Output the [x, y] coordinate of the center of the cell containing the given text.  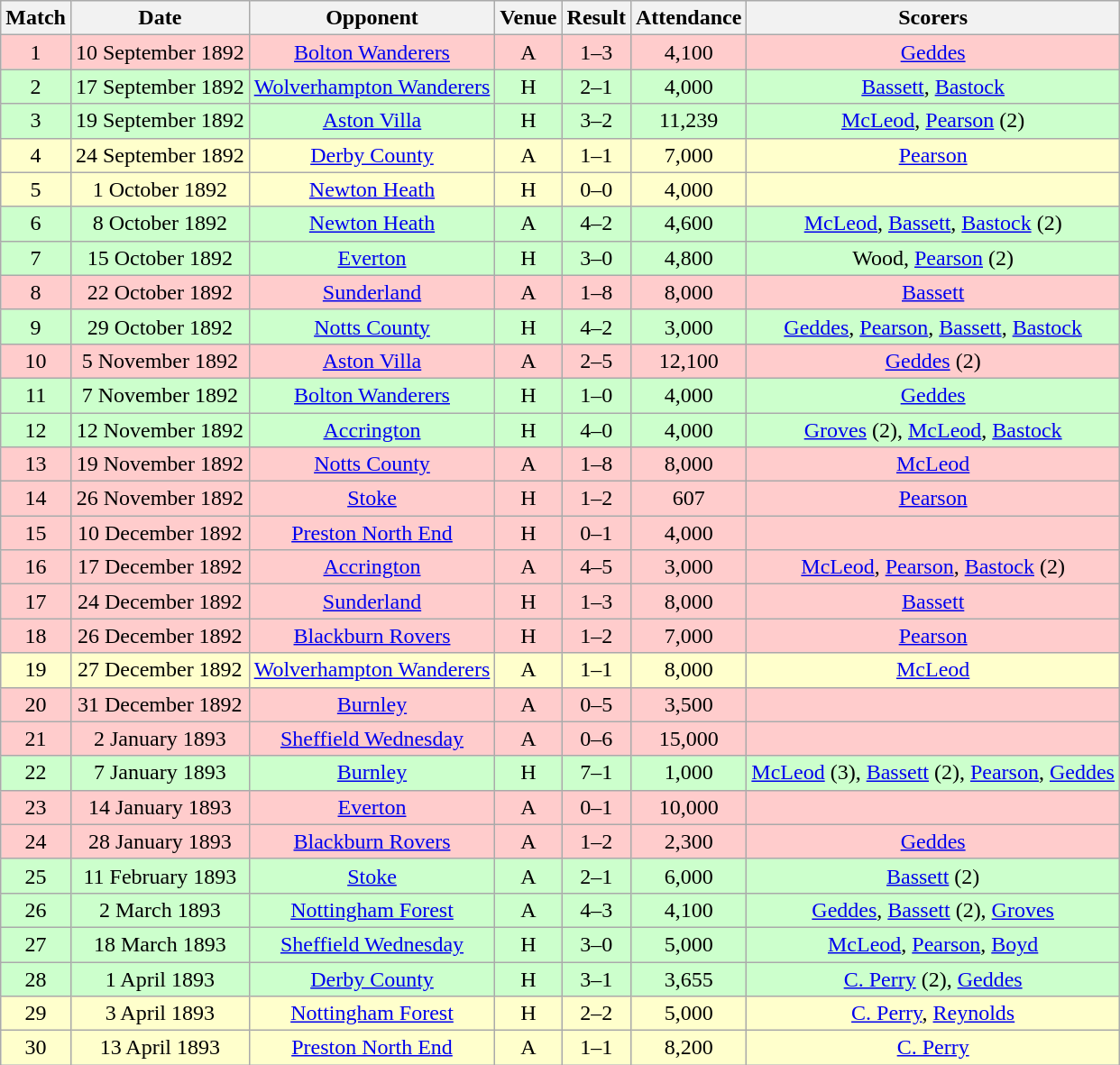
15 [36, 533]
11 [36, 395]
15,000 [688, 739]
Bassett, Bastock [933, 87]
11 February 1893 [160, 876]
4 [36, 155]
3 [36, 121]
17 [36, 601]
10 [36, 361]
McLeod, Pearson (2) [933, 121]
Match [36, 18]
11,239 [688, 121]
7–1 [596, 773]
McLeod (3), Bassett (2), Pearson, Geddes [933, 773]
14 January 1893 [160, 807]
2–2 [596, 1014]
C. Perry [933, 1048]
3–2 [596, 121]
24 December 1892 [160, 601]
13 [36, 464]
C. Perry, Reynolds [933, 1014]
28 January 1893 [160, 841]
26 November 1892 [160, 499]
14 [36, 499]
19 November 1892 [160, 464]
10 December 1892 [160, 533]
5 November 1892 [160, 361]
2 January 1893 [160, 739]
Bassett (2) [933, 876]
8,200 [688, 1048]
McLeod, Pearson, Bastock (2) [933, 567]
3–1 [596, 978]
22 [36, 773]
4,600 [688, 224]
12 [36, 430]
18 [36, 636]
Wood, Pearson (2) [933, 258]
18 March 1893 [160, 944]
26 [36, 910]
20 [36, 704]
28 [36, 978]
4–5 [596, 567]
19 September 1892 [160, 121]
8 October 1892 [160, 224]
Venue [528, 18]
6,000 [688, 876]
1 [36, 52]
29 [36, 1014]
26 December 1892 [160, 636]
31 December 1892 [160, 704]
Attendance [688, 18]
Opponent [372, 18]
1–0 [596, 395]
McLeod, Bassett, Bastock (2) [933, 224]
Scorers [933, 18]
24 [36, 841]
607 [688, 499]
30 [36, 1048]
27 December 1892 [160, 670]
Geddes, Bassett (2), Groves [933, 910]
24 September 1892 [160, 155]
12 November 1892 [160, 430]
8 [36, 292]
25 [36, 876]
2 March 1893 [160, 910]
17 December 1892 [160, 567]
3,500 [688, 704]
3,655 [688, 978]
McLeod, Pearson, Boyd [933, 944]
22 October 1892 [160, 292]
1 October 1892 [160, 189]
2,300 [688, 841]
7 November 1892 [160, 395]
6 [36, 224]
7 [36, 258]
10 September 1892 [160, 52]
1,000 [688, 773]
12,100 [688, 361]
Result [596, 18]
0–6 [596, 739]
Date [160, 18]
19 [36, 670]
C. Perry (2), Geddes [933, 978]
17 September 1892 [160, 87]
0–0 [596, 189]
15 October 1892 [160, 258]
10,000 [688, 807]
2 [36, 87]
7 January 1893 [160, 773]
1 April 1893 [160, 978]
21 [36, 739]
23 [36, 807]
Geddes, Pearson, Bassett, Bastock [933, 326]
9 [36, 326]
Geddes (2) [933, 361]
3 April 1893 [160, 1014]
13 April 1893 [160, 1048]
Groves (2), McLeod, Bastock [933, 430]
16 [36, 567]
5 [36, 189]
4–0 [596, 430]
0–5 [596, 704]
27 [36, 944]
4–3 [596, 910]
2–5 [596, 361]
4,800 [688, 258]
29 October 1892 [160, 326]
